Scan for the cell matching the given text and deliver its [X, Y] coordinate at center. 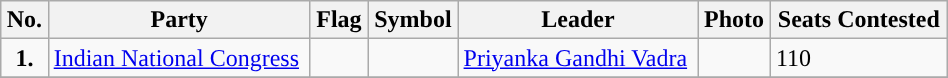
1. [24, 58]
Seats Contested [858, 20]
Leader [578, 20]
110 [858, 58]
Symbol [413, 20]
Priyanka Gandhi Vadra [578, 58]
No. [24, 20]
Indian National Congress [179, 58]
Photo [734, 20]
Party [179, 20]
Flag [339, 20]
